Return [x, y] of the center of cell containing provided text 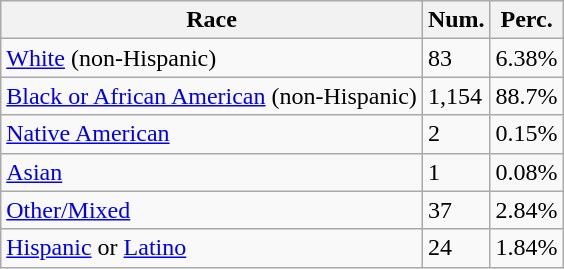
88.7% [526, 96]
Race [212, 20]
Other/Mixed [212, 210]
Num. [456, 20]
White (non-Hispanic) [212, 58]
Black or African American (non-Hispanic) [212, 96]
1.84% [526, 248]
Hispanic or Latino [212, 248]
Asian [212, 172]
83 [456, 58]
0.08% [526, 172]
24 [456, 248]
37 [456, 210]
2 [456, 134]
0.15% [526, 134]
Native American [212, 134]
1,154 [456, 96]
1 [456, 172]
2.84% [526, 210]
6.38% [526, 58]
Perc. [526, 20]
